Provide the [x, y] coordinate of the cell's center where the given text is located.  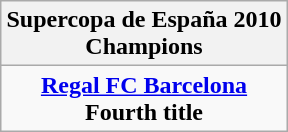
Supercopa de España 2010 Champions [144, 34]
Regal FC Barcelona Fourth title [144, 98]
